Provide the [X, Y] coordinate of the cell's center where the given text is located.  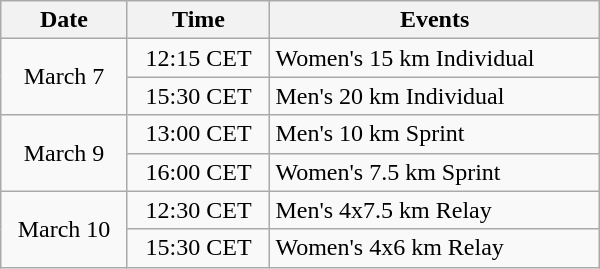
Women's 4x6 km Relay [434, 248]
Men's 4x7.5 km Relay [434, 210]
16:00 CET [198, 172]
Date [64, 20]
March 10 [64, 229]
Time [198, 20]
Women's 15 km Individual [434, 58]
Men's 10 km Sprint [434, 134]
12:30 CET [198, 210]
13:00 CET [198, 134]
12:15 CET [198, 58]
Events [434, 20]
March 7 [64, 77]
March 9 [64, 153]
Women's 7.5 km Sprint [434, 172]
Men's 20 km Individual [434, 96]
